Detect which cell encompasses the target text, then output its [x, y] center coordinate. 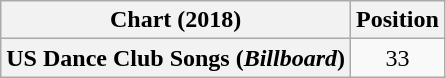
Chart (2018) [176, 20]
US Dance Club Songs (Billboard) [176, 58]
Position [398, 20]
33 [398, 58]
